Pinpoint the cell where the given text exists, returning its [x, y] midpoint coordinate. 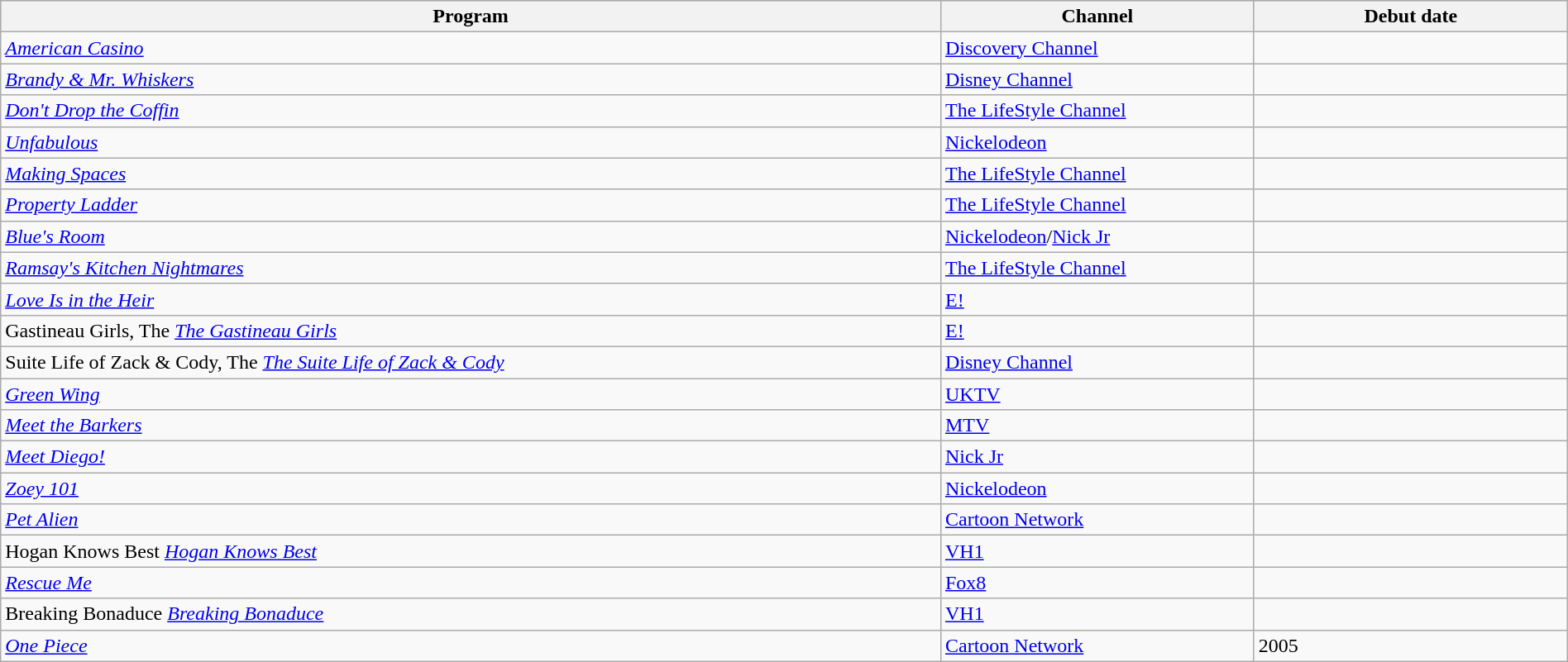
Discovery Channel [1097, 48]
Meet Diego! [471, 457]
Making Spaces [471, 174]
Unfabulous [471, 142]
Love Is in the Heir [471, 299]
UKTV [1097, 394]
Fox8 [1097, 583]
One Piece [471, 645]
American Casino [471, 48]
Debut date [1411, 17]
Nick Jr [1097, 457]
Meet the Barkers [471, 426]
2005 [1411, 645]
Channel [1097, 17]
Blue's Room [471, 236]
Ramsay's Kitchen Nightmares [471, 268]
Suite Life of Zack & Cody, The The Suite Life of Zack & Cody [471, 362]
Brandy & Mr. Whiskers [471, 79]
Pet Alien [471, 520]
Property Ladder [471, 205]
Breaking Bonaduce Breaking Bonaduce [471, 614]
Program [471, 17]
Green Wing [471, 394]
Zoey 101 [471, 488]
Gastineau Girls, The The Gastineau Girls [471, 331]
MTV [1097, 426]
Hogan Knows Best Hogan Knows Best [471, 551]
Nickelodeon/Nick Jr [1097, 236]
Rescue Me [471, 583]
Don't Drop the Coffin [471, 111]
